Find where the given text appears and provide that cell's center as (X, Y) coordinate. 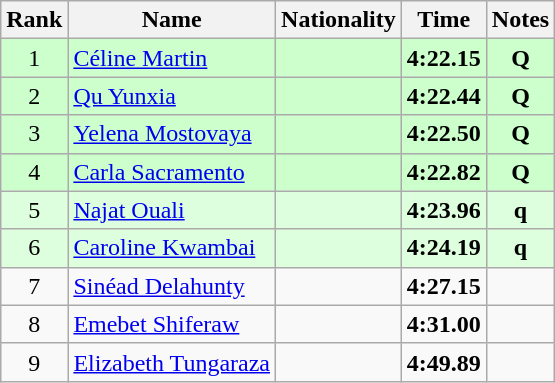
7 (34, 286)
8 (34, 324)
Rank (34, 20)
9 (34, 362)
5 (34, 210)
2 (34, 96)
Emebet Shiferaw (172, 324)
4:22.15 (444, 58)
4:27.15 (444, 286)
Qu Yunxia (172, 96)
Nationality (339, 20)
4:24.19 (444, 248)
Notes (520, 20)
Sinéad Delahunty (172, 286)
4:23.96 (444, 210)
Najat Ouali (172, 210)
Carla Sacramento (172, 172)
3 (34, 134)
Yelena Mostovaya (172, 134)
Caroline Kwambai (172, 248)
4:22.50 (444, 134)
1 (34, 58)
Time (444, 20)
4 (34, 172)
4:22.44 (444, 96)
4:49.89 (444, 362)
4:22.82 (444, 172)
4:31.00 (444, 324)
Name (172, 20)
Céline Martin (172, 58)
Elizabeth Tungaraza (172, 362)
6 (34, 248)
